Scan for the cell matching the given text and deliver its (X, Y) coordinate at center. 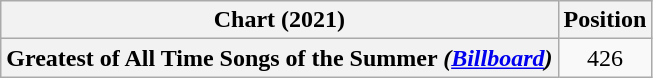
Position (605, 20)
Chart (2021) (280, 20)
426 (605, 58)
Greatest of All Time Songs of the Summer (Billboard) (280, 58)
